Provide the [x, y] coordinate of the cell's center where the given text is located.  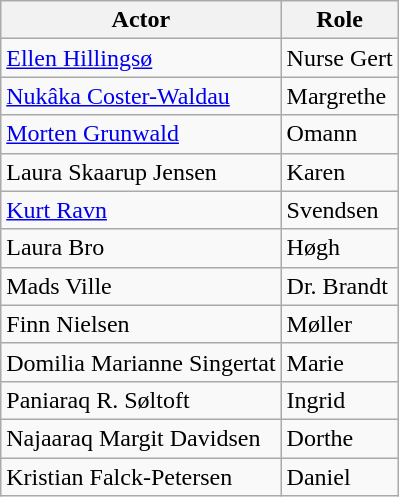
Finn Nielsen [141, 324]
Domilia Marianne Singertat [141, 362]
Najaaraq Margit Davidsen [141, 438]
Daniel [340, 477]
Omann [340, 134]
Mads Ville [141, 286]
Role [340, 20]
Laura Skaarup Jensen [141, 172]
Marie [340, 362]
Høgh [340, 248]
Møller [340, 324]
Ingrid [340, 400]
Laura Bro [141, 248]
Svendsen [340, 210]
Ellen Hillingsø [141, 58]
Nurse Gert [340, 58]
Morten Grunwald [141, 134]
Kristian Falck-Petersen [141, 477]
Dorthe [340, 438]
Kurt Ravn [141, 210]
Nukâka Coster-Waldau [141, 96]
Dr. Brandt [340, 286]
Paniaraq R. Søltoft [141, 400]
Karen [340, 172]
Margrethe [340, 96]
Actor [141, 20]
